Provide the (x, y) coordinate of the cell's center where the given text is located.  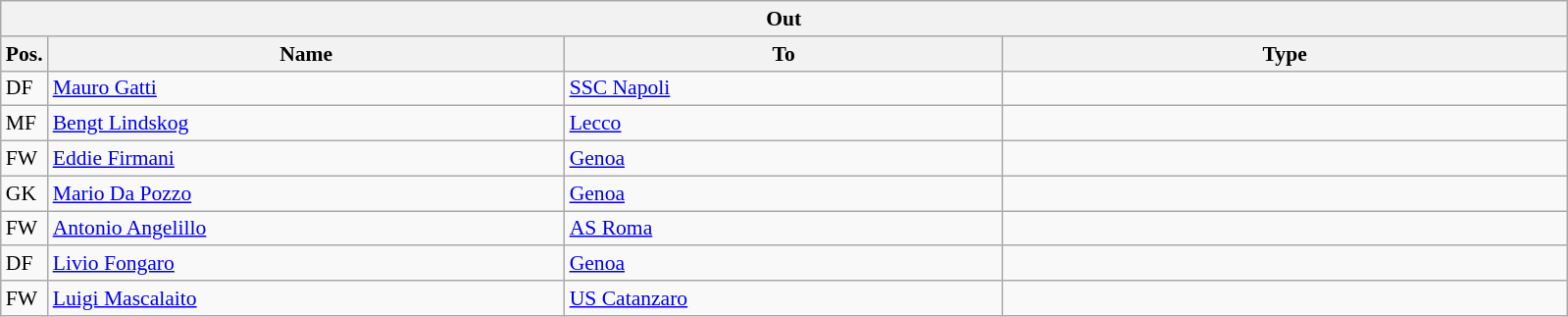
Out (784, 19)
Pos. (25, 54)
AS Roma (784, 229)
Livio Fongaro (306, 264)
Type (1285, 54)
Name (306, 54)
MF (25, 124)
Mario Da Pozzo (306, 193)
US Catanzaro (784, 298)
Luigi Mascalaito (306, 298)
Mauro Gatti (306, 88)
Lecco (784, 124)
Eddie Firmani (306, 159)
Antonio Angelillo (306, 229)
Bengt Lindskog (306, 124)
GK (25, 193)
To (784, 54)
SSC Napoli (784, 88)
